Provide the (X, Y) coordinate of the cell's center where the given text is located.  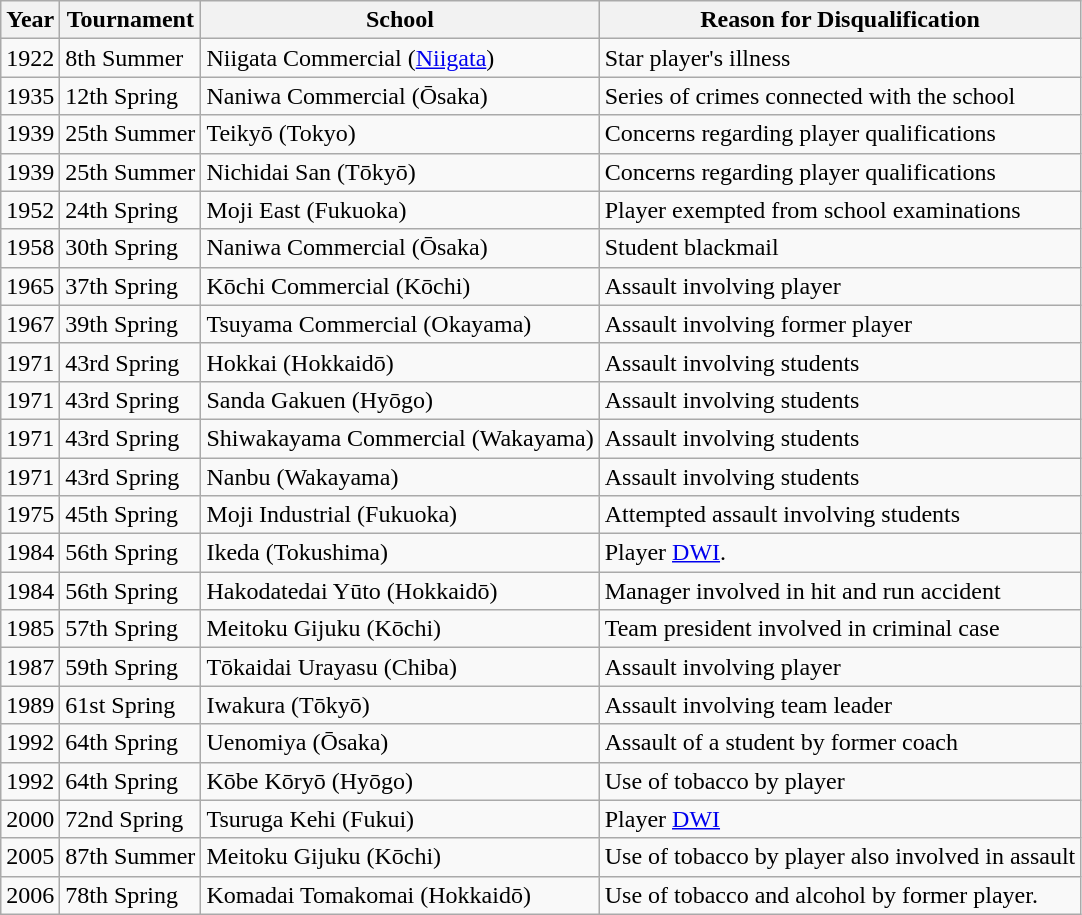
Sanda Gakuen (Hyōgo) (400, 400)
1958 (30, 248)
Player exempted from school examinations (840, 210)
39th Spring (130, 324)
Nanbu (Wakayama) (400, 477)
Assault of a student by former coach (840, 743)
1965 (30, 286)
37th Spring (130, 286)
72nd Spring (130, 819)
Hokkai (Hokkaidō) (400, 362)
Tournament (130, 20)
Reason for Disqualification (840, 20)
1952 (30, 210)
Manager involved in hit and run accident (840, 591)
Player DWI. (840, 553)
Series of crimes connected with the school (840, 96)
School (400, 20)
30th Spring (130, 248)
Assault involving team leader (840, 705)
1935 (30, 96)
Komadai Tomakomai (Hokkaidō) (400, 895)
1985 (30, 629)
Nichidai San (Tōkyō) (400, 172)
87th Summer (130, 857)
Teikyō (Tokyo) (400, 134)
Hakodatedai Yūto (Hokkaidō) (400, 591)
Use of tobacco by player (840, 781)
Moji East (Fukuoka) (400, 210)
1987 (30, 667)
57th Spring (130, 629)
Tōkaidai Urayasu (Chiba) (400, 667)
Star player's illness (840, 58)
59th Spring (130, 667)
2006 (30, 895)
Tsuyama Commercial (Okayama) (400, 324)
Attempted assault involving students (840, 515)
1922 (30, 58)
8th Summer (130, 58)
Shiwakayama Commercial (Wakayama) (400, 438)
Kōbe Kōryō (Hyōgo) (400, 781)
Uenomiya (Ōsaka) (400, 743)
Team president involved in criminal case (840, 629)
Kōchi Commercial (Kōchi) (400, 286)
Student blackmail (840, 248)
1975 (30, 515)
Iwakura (Tōkyō) (400, 705)
1967 (30, 324)
2005 (30, 857)
Tsuruga Kehi (Fukui) (400, 819)
61st Spring (130, 705)
45th Spring (130, 515)
Moji Industrial (Fukuoka) (400, 515)
Niigata Commercial (Niigata) (400, 58)
Year (30, 20)
Use of tobacco and alcohol by former player. (840, 895)
12th Spring (130, 96)
Use of tobacco by player also involved in assault (840, 857)
78th Spring (130, 895)
Ikeda (Tokushima) (400, 553)
24th Spring (130, 210)
1989 (30, 705)
Assault involving former player (840, 324)
2000 (30, 819)
Player DWI (840, 819)
